Return the [x, y] coordinate for the center point of the cell that contains the specified text.  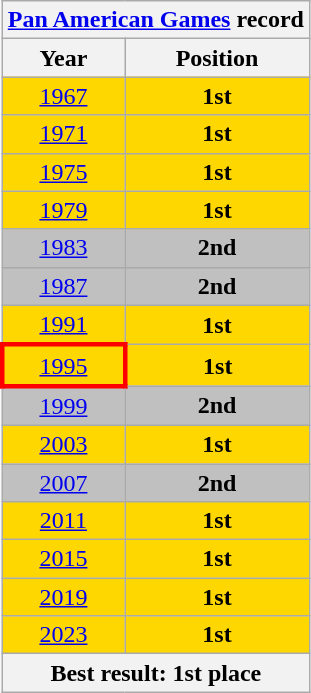
1999 [63, 406]
2023 [63, 635]
Pan American Games record [156, 20]
1971 [63, 134]
2007 [63, 483]
2019 [63, 597]
1979 [63, 210]
1987 [63, 286]
2011 [63, 521]
Position [218, 58]
Year [63, 58]
2003 [63, 444]
2015 [63, 559]
1967 [63, 96]
Best result: 1st place [156, 673]
1983 [63, 248]
1995 [63, 366]
1991 [63, 325]
1975 [63, 172]
